Return (x, y) of the center of cell containing provided text 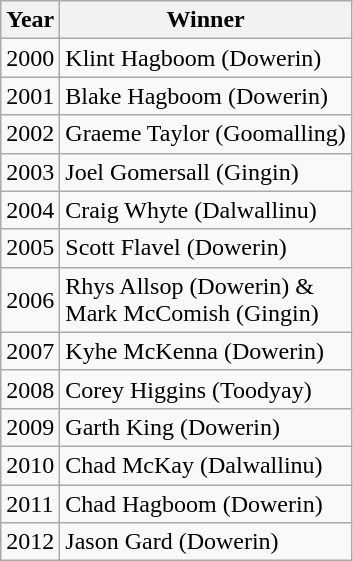
2010 (30, 465)
2003 (30, 172)
2007 (30, 351)
Year (30, 20)
2006 (30, 300)
Craig Whyte (Dalwallinu) (206, 210)
2002 (30, 134)
Kyhe McKenna (Dowerin) (206, 351)
2012 (30, 542)
Joel Gomersall (Gingin) (206, 172)
2004 (30, 210)
2008 (30, 389)
Klint Hagboom (Dowerin) (206, 58)
2001 (30, 96)
Garth King (Dowerin) (206, 427)
Rhys Allsop (Dowerin) &Mark McComish (Gingin) (206, 300)
2000 (30, 58)
Winner (206, 20)
Corey Higgins (Toodyay) (206, 389)
Chad Hagboom (Dowerin) (206, 503)
2005 (30, 248)
Blake Hagboom (Dowerin) (206, 96)
Graeme Taylor (Goomalling) (206, 134)
2009 (30, 427)
Jason Gard (Dowerin) (206, 542)
Chad McKay (Dalwallinu) (206, 465)
Scott Flavel (Dowerin) (206, 248)
2011 (30, 503)
